Extract the [X, Y] coordinate from the center of the cell holding the provided text.  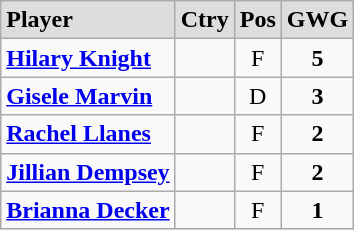
Jillian Dempsey [88, 172]
Player [88, 20]
Gisele Marvin [88, 96]
3 [317, 96]
D [258, 96]
Brianna Decker [88, 210]
GWG [317, 20]
1 [317, 210]
Pos [258, 20]
Hilary Knight [88, 58]
5 [317, 58]
Ctry [204, 20]
Rachel Llanes [88, 134]
